From the cell containing the given text, extract its center point as (X, Y) coordinate. 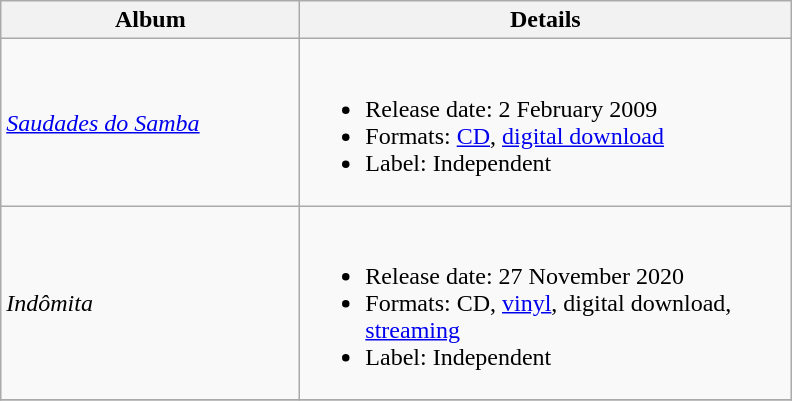
Saudades do Samba (150, 122)
Indômita (150, 303)
Release date: 27 November 2020Formats: CD, vinyl, digital download, streamingLabel: Independent (546, 303)
Release date: 2 February 2009Formats: CD, digital downloadLabel: Independent (546, 122)
Album (150, 20)
Details (546, 20)
